Capture the cell that displays the provided text and extract its [X, Y] central coordinate. 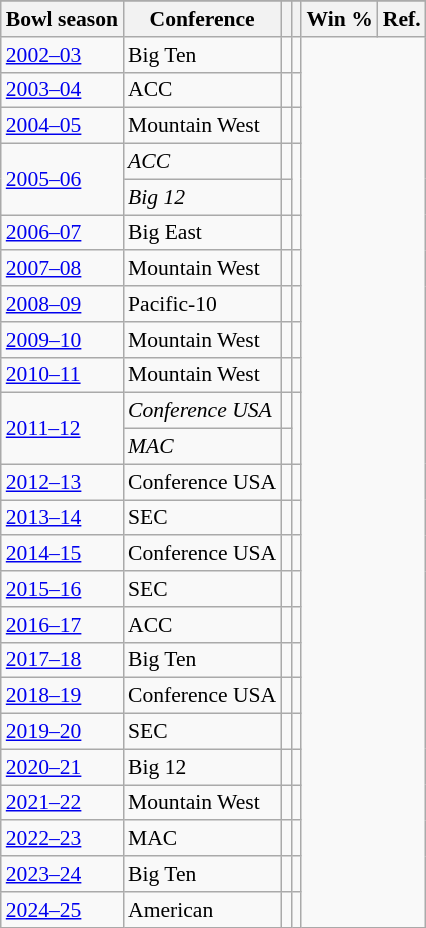
2024–25 [62, 910]
2011–12 [62, 428]
2010–11 [62, 375]
2002–03 [62, 55]
2017–18 [62, 660]
Win % [339, 19]
2014–15 [62, 554]
2003–04 [62, 90]
Bowl season [62, 19]
2006–07 [62, 233]
Conference [202, 19]
2013–14 [62, 518]
2004–05 [62, 126]
2016–17 [62, 625]
Pacific-10 [202, 304]
Ref. [402, 19]
2012–13 [62, 482]
2023–24 [62, 874]
2018–19 [62, 696]
2021–22 [62, 803]
American [202, 910]
Big East [202, 233]
2005–06 [62, 180]
2007–08 [62, 269]
2022–23 [62, 839]
2009–10 [62, 340]
2008–09 [62, 304]
2015–16 [62, 589]
2019–20 [62, 732]
2020–21 [62, 767]
